Output the (x, y) coordinate of the center of the cell containing the given text.  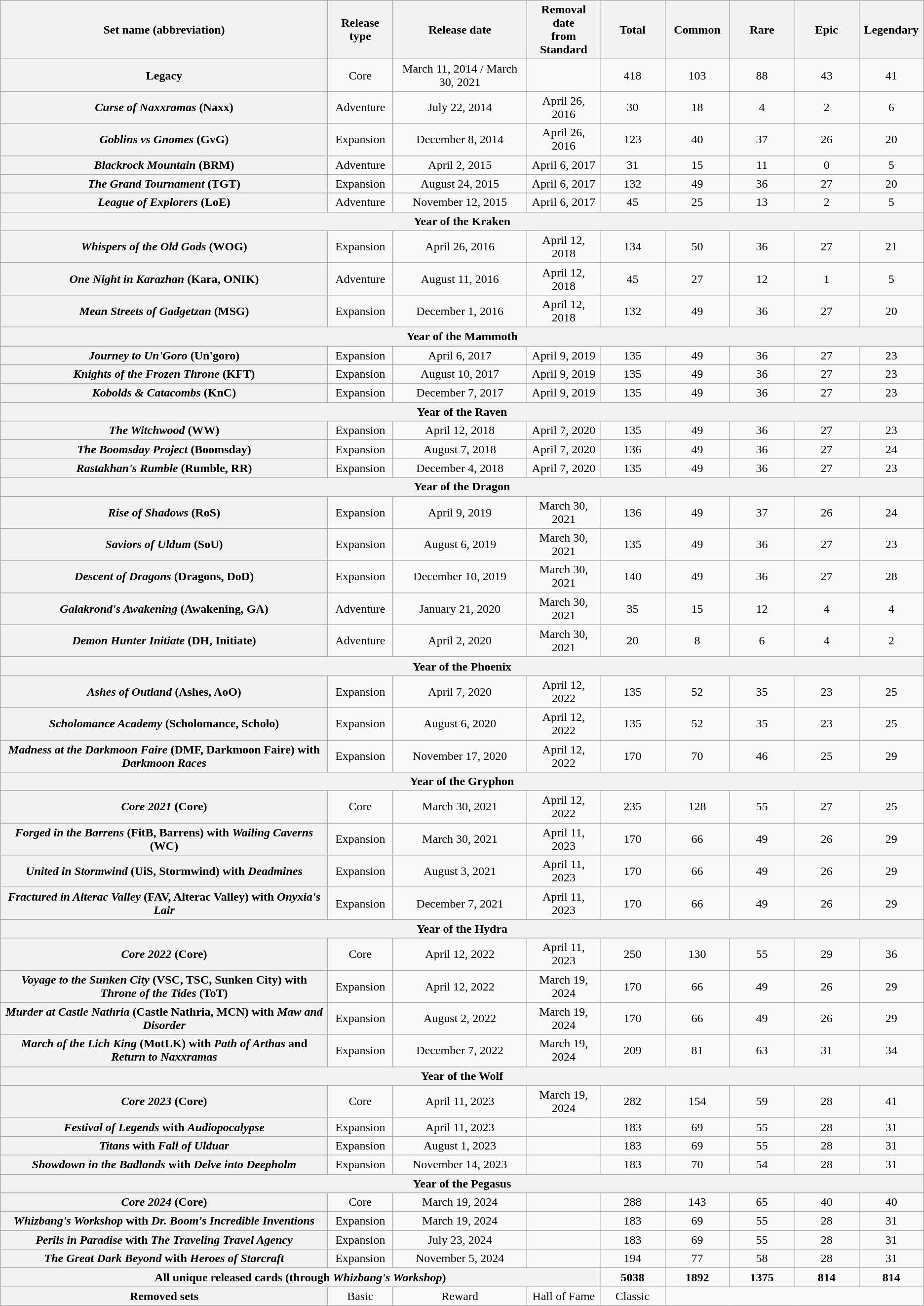
103 (697, 75)
The Grand Tournament (TGT) (164, 184)
January 21, 2020 (460, 608)
August 7, 2018 (460, 449)
128 (697, 807)
December 1, 2016 (460, 311)
August 10, 2017 (460, 374)
43 (826, 75)
Rise of Shadows (RoS) (164, 513)
Ashes of Outland (Ashes, AoO) (164, 691)
Mean Streets of Gadgetzan (MSG) (164, 311)
0 (826, 165)
Core 2022 (Core) (164, 954)
Rastakhan's Rumble (Rumble, RR) (164, 468)
Whispers of the Old Gods (WOG) (164, 247)
Knights of the Frozen Throne (KFT) (164, 374)
235 (633, 807)
November 14, 2023 (460, 1164)
November 5, 2024 (460, 1259)
Legacy (164, 75)
Year of the Wolf (462, 1076)
Classic (633, 1296)
209 (633, 1051)
Curse of Naxxramas (Naxx) (164, 108)
The Boomsday Project (Boomsday) (164, 449)
Release type (360, 30)
Basic (360, 1296)
One Night in Karazhan (Kara, ONIK) (164, 278)
34 (891, 1051)
March of the Lich King (MotLK) with Path of Arthas and Return to Naxxramas (164, 1051)
194 (633, 1259)
134 (633, 247)
21 (891, 247)
Reward (460, 1296)
Year of the Pegasus (462, 1184)
August 11, 2016 (460, 278)
August 1, 2023 (460, 1146)
288 (633, 1202)
50 (697, 247)
Core 2024 (Core) (164, 1202)
59 (762, 1101)
Common (697, 30)
1892 (697, 1277)
282 (633, 1101)
Forged in the Barrens (FitB, Barrens) with Wailing Caverns (WC) (164, 839)
December 7, 2017 (460, 393)
5038 (633, 1277)
August 6, 2019 (460, 544)
August 24, 2015 (460, 184)
77 (697, 1259)
November 17, 2020 (460, 755)
Journey to Un'Goro (Un'goro) (164, 355)
The Great Dark Beyond with Heroes of Starcraft (164, 1259)
418 (633, 75)
Rare (762, 30)
December 7, 2022 (460, 1051)
18 (697, 108)
November 12, 2015 (460, 202)
Year of the Mammoth (462, 336)
Goblins vs Gnomes (GvG) (164, 139)
Saviors of Uldum (SoU) (164, 544)
Fractured in Alterac Valley (FAV, Alterac Valley) with Onyxia's Lair (164, 904)
8 (697, 641)
1 (826, 278)
Perils in Paradise with The Traveling Travel Agency (164, 1240)
Year of the Raven (462, 412)
Year of the Dragon (462, 487)
Descent of Dragons (Dragons, DoD) (164, 577)
Titans with Fall of Ulduar (164, 1146)
30 (633, 108)
154 (697, 1101)
130 (697, 954)
143 (697, 1202)
Legendary (891, 30)
April 2, 2020 (460, 641)
Removal datefrom Standard (564, 30)
Galakrond's Awakening (Awakening, GA) (164, 608)
Year of the Kraken (462, 221)
Murder at Castle Nathria (Castle Nathria, MCN) with Maw and Disorder (164, 1018)
Voyage to the Sunken City (VSC, TSC, Sunken City) with Throne of the Tides (ToT) (164, 987)
The Witchwood (WW) (164, 431)
Removed sets (164, 1296)
1375 (762, 1277)
250 (633, 954)
Hall of Fame (564, 1296)
Blackrock Mountain (BRM) (164, 165)
December 7, 2021 (460, 904)
Year of the Gryphon (462, 782)
All unique released cards (through Whizbang's Workshop) (300, 1277)
August 3, 2021 (460, 871)
Demon Hunter Initiate (DH, Initiate) (164, 641)
April 2, 2015 (460, 165)
58 (762, 1259)
Whizbang's Workshop with Dr. Boom's Incredible Inventions (164, 1221)
54 (762, 1164)
Kobolds & Catacombs (KnC) (164, 393)
Scholomance Academy (Scholomance, Scholo) (164, 724)
August 2, 2022 (460, 1018)
Core 2021 (Core) (164, 807)
December 4, 2018 (460, 468)
August 6, 2020 (460, 724)
Release date (460, 30)
123 (633, 139)
Set name (abbreviation) (164, 30)
11 (762, 165)
Showdown in the Badlands with Delve into Deepholm (164, 1164)
Festival of Legends with Audiopocalypse (164, 1127)
Total (633, 30)
December 10, 2019 (460, 577)
July 23, 2024 (460, 1240)
13 (762, 202)
League of Explorers (LoE) (164, 202)
Year of the Phoenix (462, 666)
140 (633, 577)
Core 2023 (Core) (164, 1101)
63 (762, 1051)
Year of the Hydra (462, 929)
88 (762, 75)
March 11, 2014 / March 30, 2021 (460, 75)
July 22, 2014 (460, 108)
81 (697, 1051)
December 8, 2014 (460, 139)
United in Stormwind (UiS, Stormwind) with Deadmines (164, 871)
Madness at the Darkmoon Faire (DMF, Darkmoon Faire) with Darkmoon Races (164, 755)
65 (762, 1202)
Epic (826, 30)
46 (762, 755)
